Capture the cell that displays the provided text and extract its (X, Y) central coordinate. 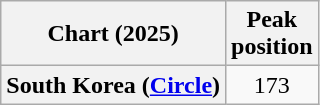
173 (272, 85)
Chart (2025) (114, 34)
Peakposition (272, 34)
South Korea (Circle) (114, 85)
